Scan for the cell matching the given text and deliver its (X, Y) coordinate at center. 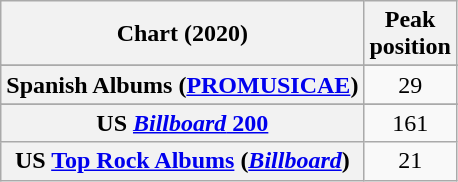
Chart (2020) (182, 34)
21 (410, 161)
US Billboard 200 (182, 123)
Peakposition (410, 34)
US Top Rock Albums (Billboard) (182, 161)
29 (410, 85)
161 (410, 123)
Spanish Albums (PROMUSICAE) (182, 85)
